Output the (X, Y) coordinate of the center of the cell containing the given text.  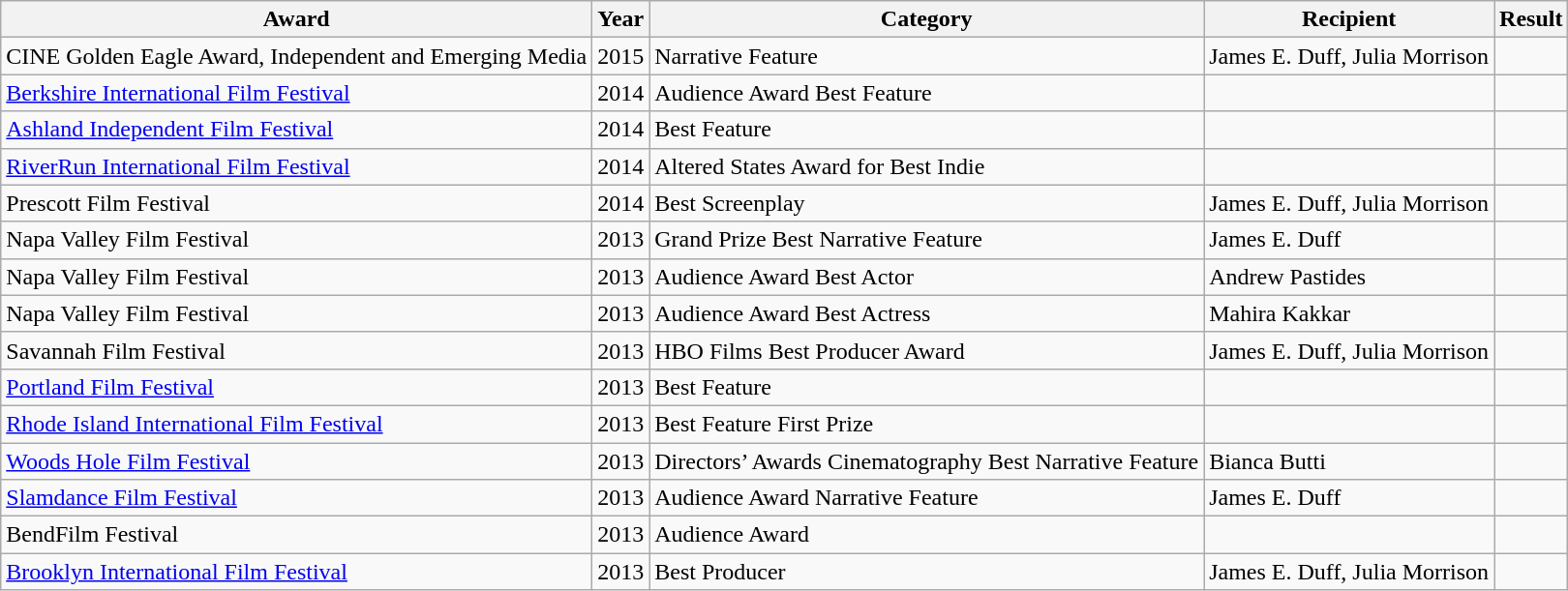
Rhode Island International Film Festival (296, 424)
Prescott Film Festival (296, 203)
Recipient (1349, 19)
Portland Film Festival (296, 387)
Slamdance Film Festival (296, 498)
Narrative Feature (927, 56)
Bianca Butti (1349, 461)
Audience Award Best Feature (927, 93)
Year (621, 19)
RiverRun International Film Festival (296, 166)
Woods Hole Film Festival (296, 461)
Savannah Film Festival (296, 350)
Award (296, 19)
Berkshire International Film Festival (296, 93)
Best Feature First Prize (927, 424)
Grand Prize Best Narrative Feature (927, 240)
Andrew Pastides (1349, 277)
HBO Films Best Producer Award (927, 350)
Ashland Independent Film Festival (296, 130)
Brooklyn International Film Festival (296, 572)
Mahira Kakkar (1349, 313)
BendFilm Festival (296, 535)
Result (1531, 19)
Best Screenplay (927, 203)
CINE Golden Eagle Award, Independent and Emerging Media (296, 56)
Altered States Award for Best Indie (927, 166)
Directors’ Awards Cinematography Best Narrative Feature (927, 461)
Category (927, 19)
2015 (621, 56)
Audience Award (927, 535)
Audience Award Best Actress (927, 313)
Audience Award Narrative Feature (927, 498)
Best Producer (927, 572)
Audience Award Best Actor (927, 277)
